Search for the cell housing the specified text and yield its (X, Y) center coordinate. 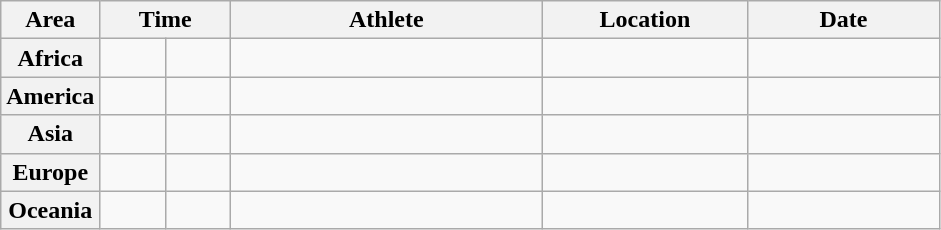
Oceania (50, 210)
America (50, 96)
Location (645, 20)
Europe (50, 172)
Athlete (386, 20)
Area (50, 20)
Africa (50, 58)
Date (844, 20)
Asia (50, 134)
Time (166, 20)
